Provide the [x, y] coordinate of the cell's center where the given text is located.  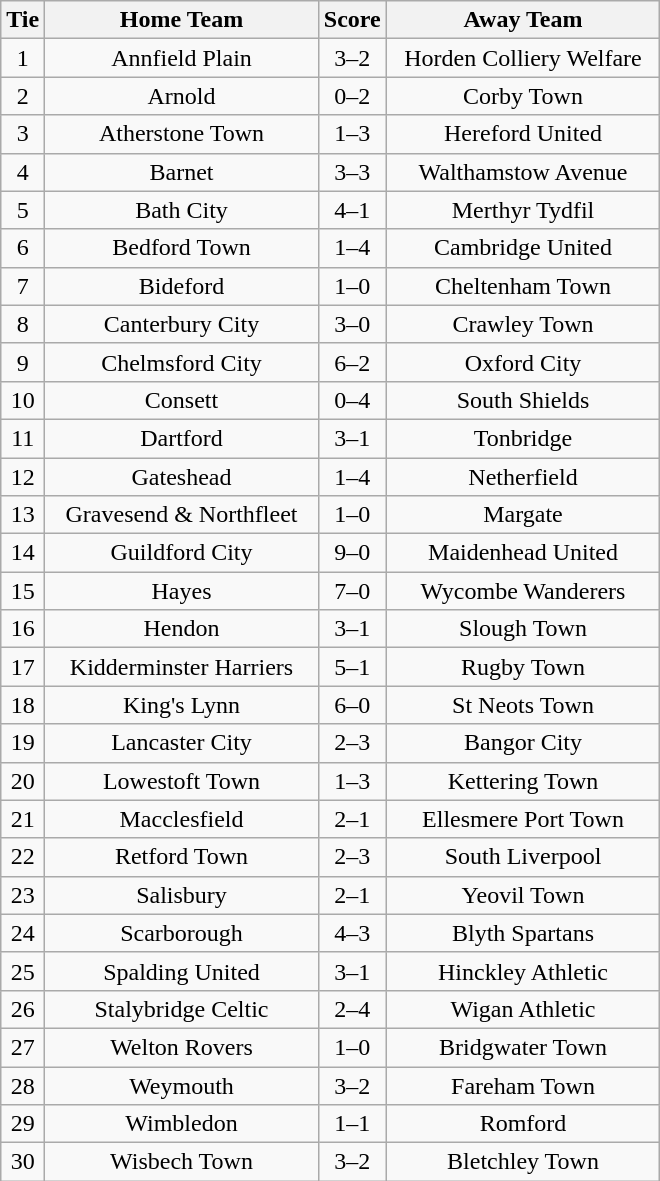
Bath City [182, 210]
Bangor City [523, 743]
Horden Colliery Welfare [523, 58]
4–3 [352, 933]
29 [23, 1124]
Merthyr Tydfil [523, 210]
3–3 [352, 172]
St Neots Town [523, 705]
14 [23, 553]
Corby Town [523, 96]
9–0 [352, 553]
Score [352, 20]
Margate [523, 515]
Wimbledon [182, 1124]
Home Team [182, 20]
Barnet [182, 172]
9 [23, 362]
25 [23, 971]
30 [23, 1162]
Slough Town [523, 629]
12 [23, 477]
Away Team [523, 20]
20 [23, 781]
Cheltenham Town [523, 286]
4 [23, 172]
Blyth Spartans [523, 933]
2–4 [352, 1009]
22 [23, 857]
Yeovil Town [523, 895]
6–2 [352, 362]
0–2 [352, 96]
South Liverpool [523, 857]
Rugby Town [523, 667]
7 [23, 286]
Crawley Town [523, 324]
0–4 [352, 400]
19 [23, 743]
Hendon [182, 629]
Scarborough [182, 933]
Wycombe Wanderers [523, 591]
Atherstone Town [182, 134]
16 [23, 629]
5 [23, 210]
3–0 [352, 324]
4–1 [352, 210]
11 [23, 438]
Lancaster City [182, 743]
Oxford City [523, 362]
18 [23, 705]
Annfield Plain [182, 58]
King's Lynn [182, 705]
Guildford City [182, 553]
Cambridge United [523, 248]
8 [23, 324]
17 [23, 667]
Wisbech Town [182, 1162]
Chelmsford City [182, 362]
Tonbridge [523, 438]
South Shields [523, 400]
7–0 [352, 591]
6–0 [352, 705]
21 [23, 819]
Lowestoft Town [182, 781]
Weymouth [182, 1085]
3 [23, 134]
Walthamstow Avenue [523, 172]
Stalybridge Celtic [182, 1009]
Maidenhead United [523, 553]
27 [23, 1047]
Canterbury City [182, 324]
Bletchley Town [523, 1162]
1–1 [352, 1124]
Arnold [182, 96]
26 [23, 1009]
Consett [182, 400]
23 [23, 895]
Netherfield [523, 477]
Kettering Town [523, 781]
Kidderminster Harriers [182, 667]
Bideford [182, 286]
Bridgwater Town [523, 1047]
15 [23, 591]
Gravesend & Northfleet [182, 515]
Hinckley Athletic [523, 971]
Fareham Town [523, 1085]
Bedford Town [182, 248]
Wigan Athletic [523, 1009]
1 [23, 58]
Dartford [182, 438]
5–1 [352, 667]
28 [23, 1085]
24 [23, 933]
Tie [23, 20]
Retford Town [182, 857]
Welton Rovers [182, 1047]
Hereford United [523, 134]
13 [23, 515]
Gateshead [182, 477]
Hayes [182, 591]
10 [23, 400]
6 [23, 248]
Romford [523, 1124]
Macclesfield [182, 819]
Spalding United [182, 971]
Salisbury [182, 895]
Ellesmere Port Town [523, 819]
2 [23, 96]
